From the cell containing the given text, extract its center point as (X, Y) coordinate. 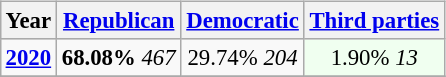
2020 (28, 58)
68.08% 467 (118, 58)
Year (28, 21)
1.90% 13 (374, 58)
Republican (118, 21)
Democratic (242, 21)
29.74% 204 (242, 58)
Third parties (374, 21)
